Find where the given text appears and provide that cell's center as (X, Y) coordinate. 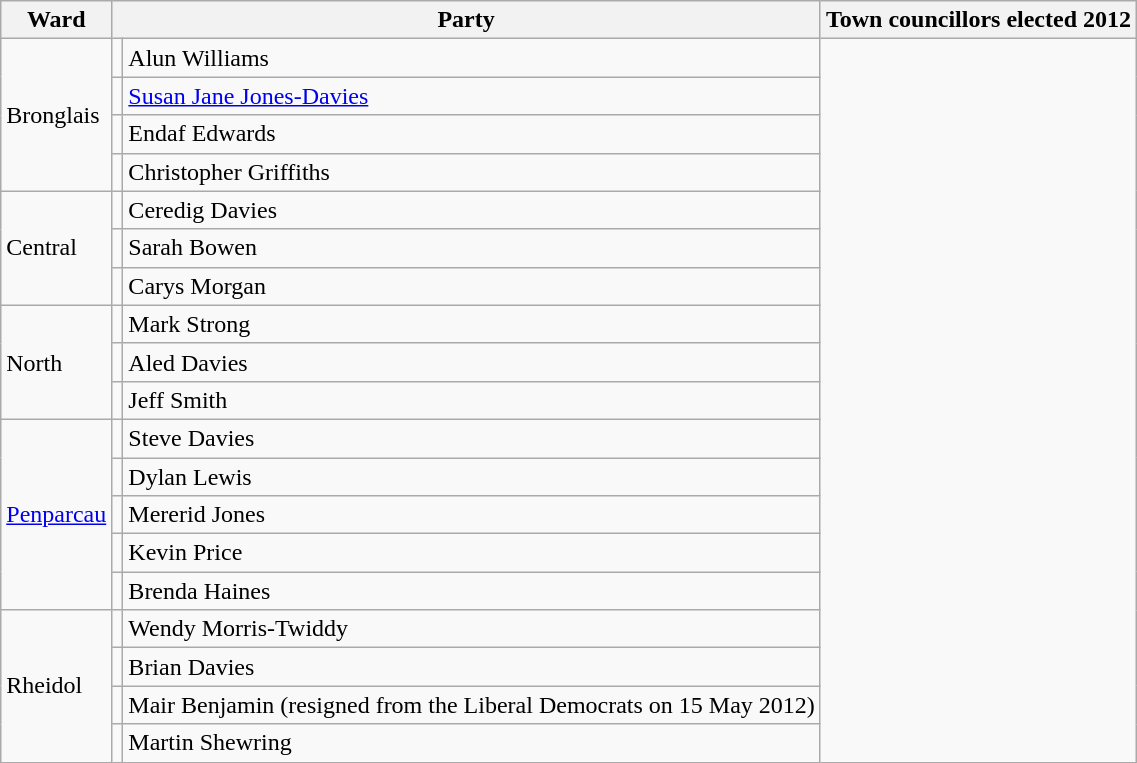
Christopher Griffiths (472, 172)
Wendy Morris-Twiddy (472, 629)
Mair Benjamin (resigned from the Liberal Democrats on 15 May 2012) (472, 705)
Rheidol (56, 686)
Kevin Price (472, 553)
Sarah Bowen (472, 248)
Central (56, 248)
Dylan Lewis (472, 477)
Penparcau (56, 514)
Aled Davies (472, 362)
Alun Williams (472, 58)
Endaf Edwards (472, 134)
North (56, 362)
Ward (56, 20)
Steve Davies (472, 438)
Susan Jane Jones-Davies (472, 96)
Jeff Smith (472, 400)
Mererid Jones (472, 515)
Brenda Haines (472, 591)
Mark Strong (472, 324)
Brian Davies (472, 667)
Carys Morgan (472, 286)
Party (466, 20)
Town councillors elected 2012 (978, 20)
Bronglais (56, 115)
Ceredig Davies (472, 210)
Martin Shewring (472, 743)
